Provide the (x, y) coordinate of the cell's center where the given text is located.  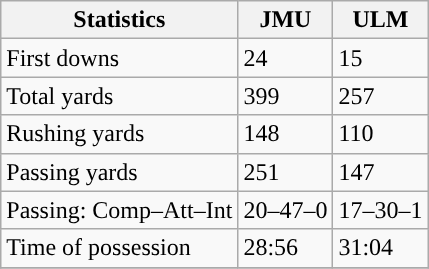
399 (286, 96)
15 (380, 58)
24 (286, 58)
110 (380, 134)
257 (380, 96)
Statistics (120, 20)
17–30–1 (380, 210)
20–47–0 (286, 210)
First downs (120, 58)
Passing yards (120, 172)
JMU (286, 20)
251 (286, 172)
Total yards (120, 96)
31:04 (380, 248)
147 (380, 172)
Time of possession (120, 248)
148 (286, 134)
ULM (380, 20)
Rushing yards (120, 134)
28:56 (286, 248)
Passing: Comp–Att–Int (120, 210)
